Locate the cell with the specified text and output its [X, Y] center coordinate. 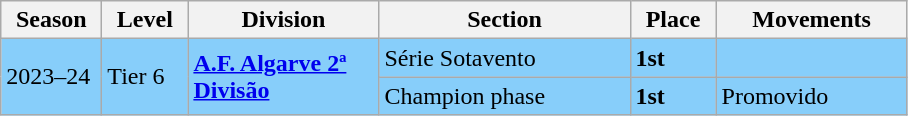
Série Sotavento [504, 58]
Section [504, 20]
Level [145, 20]
Movements [812, 20]
Division [284, 20]
Tier 6 [145, 77]
Place [673, 20]
Season [52, 20]
Promovido [812, 96]
A.F. Algarve 2ª Divisão [284, 77]
Champion phase [504, 96]
2023–24 [52, 77]
